Find where the given text appears and provide that cell's center as (x, y) coordinate. 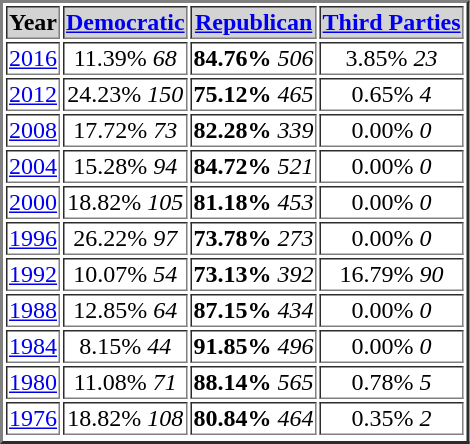
1992 (33, 274)
8.15% 44 (126, 346)
Year (33, 22)
1984 (33, 346)
24.23% 150 (126, 94)
Democratic (126, 22)
11.08% 71 (126, 382)
91.85% 496 (254, 346)
15.28% 94 (126, 166)
1988 (33, 310)
88.14% 565 (254, 382)
10.07% 54 (126, 274)
16.79% 90 (392, 274)
2016 (33, 58)
82.28% 339 (254, 130)
84.76% 506 (254, 58)
3.85% 23 (392, 58)
2012 (33, 94)
0.35% 2 (392, 418)
12.85% 64 (126, 310)
1976 (33, 418)
2008 (33, 130)
17.72% 73 (126, 130)
26.22% 97 (126, 238)
73.13% 392 (254, 274)
0.78% 5 (392, 382)
18.82% 108 (126, 418)
2000 (33, 202)
18.82% 105 (126, 202)
84.72% 521 (254, 166)
87.15% 434 (254, 310)
73.78% 273 (254, 238)
81.18% 453 (254, 202)
1980 (33, 382)
Third Parties (392, 22)
2004 (33, 166)
0.65% 4 (392, 94)
11.39% 68 (126, 58)
1996 (33, 238)
Republican (254, 22)
80.84% 464 (254, 418)
75.12% 465 (254, 94)
